Return the (X, Y) coordinate for the center point of the cell that contains the specified text.  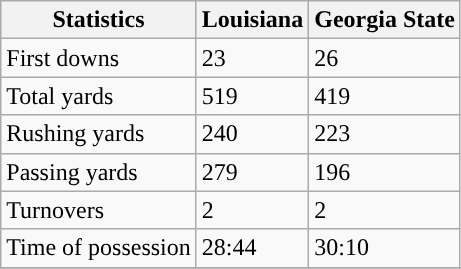
Turnovers (99, 210)
Total yards (99, 96)
Rushing yards (99, 134)
419 (385, 96)
196 (385, 172)
279 (252, 172)
First downs (99, 58)
Time of possession (99, 248)
30:10 (385, 248)
240 (252, 134)
Passing yards (99, 172)
23 (252, 58)
26 (385, 58)
Georgia State (385, 20)
Statistics (99, 20)
28:44 (252, 248)
519 (252, 96)
223 (385, 134)
Louisiana (252, 20)
